Output the (X, Y) coordinate of the center of the cell containing the given text.  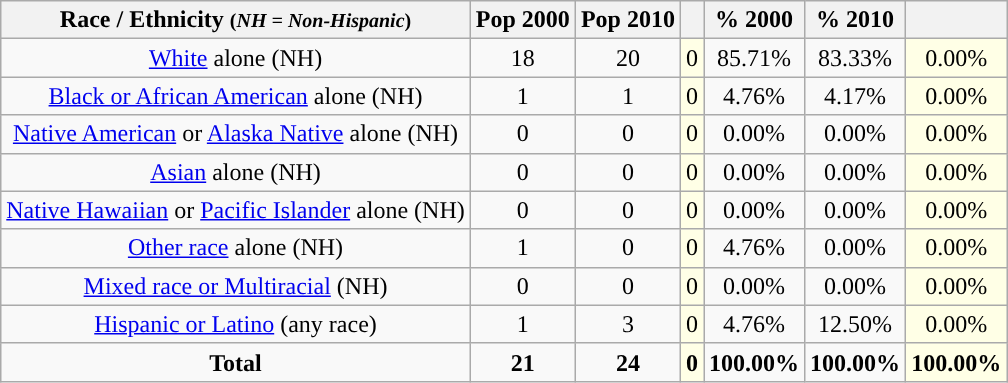
Black or African American alone (NH) (236, 96)
Race / Ethnicity (NH = Non-Hispanic) (236, 20)
18 (522, 58)
Pop 2010 (628, 20)
20 (628, 58)
% 2000 (754, 20)
Other race alone (NH) (236, 248)
21 (522, 362)
Mixed race or Multiracial (NH) (236, 286)
85.71% (754, 58)
83.33% (856, 58)
Native Hawaiian or Pacific Islander alone (NH) (236, 210)
Hispanic or Latino (any race) (236, 324)
Asian alone (NH) (236, 172)
White alone (NH) (236, 58)
3 (628, 324)
24 (628, 362)
Native American or Alaska Native alone (NH) (236, 134)
% 2010 (856, 20)
Pop 2000 (522, 20)
12.50% (856, 324)
4.17% (856, 96)
Total (236, 362)
